Return [x, y] of the center of cell containing provided text 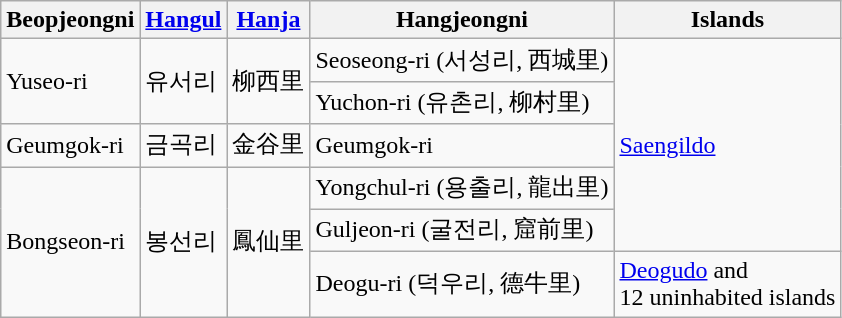
Saengildo [728, 146]
Bongseon-ri [70, 241]
Yuseo-ri [70, 82]
유서리 [184, 82]
柳西里 [268, 82]
Guljeon-ri (굴전리, 窟前里) [462, 230]
Yongchul-ri (용출리, 龍出里) [462, 188]
Seoseong-ri (서성리, 西城里) [462, 60]
鳳仙里 [268, 241]
金谷里 [268, 146]
Hangjeongni [462, 20]
Deogudo and 12 uninhabited islands [728, 284]
Beopjeongni [70, 20]
Deogu-ri (덕우리, 德牛里) [462, 284]
봉선리 [184, 241]
Yuchon-ri (유촌리, 柳村里) [462, 102]
Hangul [184, 20]
Islands [728, 20]
금곡리 [184, 146]
Hanja [268, 20]
